Pinpoint the cell where the given text exists, returning its [x, y] midpoint coordinate. 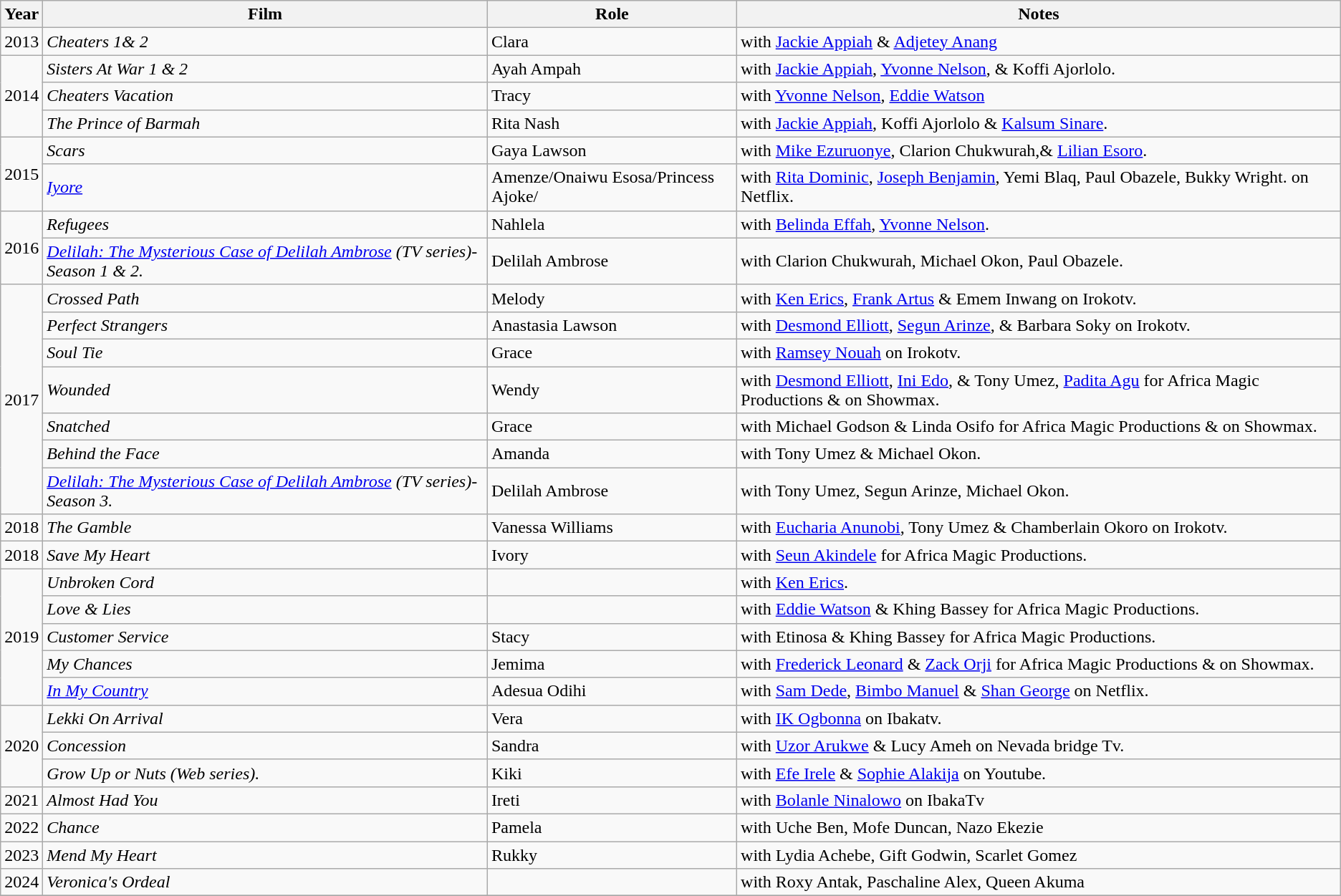
Delilah: The Mysterious Case of Delilah Ambrose (TV series)-Season 3. [265, 491]
Kiki [612, 773]
Gaya Lawson [612, 150]
Almost Had You [265, 800]
Ayah Ampah [612, 69]
with Bolanle Ninalowo on IbakaTv [1039, 800]
Love & Lies [265, 610]
with Eddie Watson & Khing Bassey for Africa Magic Productions. [1039, 610]
Rita Nash [612, 123]
with IK Ogbonna on Ibakatv. [1039, 718]
with Tony Umez, Segun Arinze, Michael Okon. [1039, 491]
with Eucharia Anunobi, Tony Umez & Chamberlain Okoro on Irokotv. [1039, 528]
In My Country [265, 691]
Clara [612, 42]
with Clarion Chukwurah, Michael Okon, Paul Obazele. [1039, 261]
Cheaters 1& 2 [265, 42]
Melody [612, 298]
Customer Service [265, 637]
with Seun Akindele for Africa Magic Productions. [1039, 555]
with Ramsey Nouah on Irokotv. [1039, 352]
Film [265, 14]
2023 [21, 854]
Wendy [612, 390]
Refugees [265, 224]
Adesua Odihi [612, 691]
Vera [612, 718]
Amenze/Onaiwu Esosa/Princess Ajoke/ [612, 188]
Wounded [265, 390]
Chance [265, 827]
with Yvonne Nelson, Eddie Watson [1039, 96]
Role [612, 14]
2024 [21, 882]
Rukky [612, 854]
Notes [1039, 14]
with Uzor Arukwe & Lucy Ameh on Nevada bridge Tv. [1039, 746]
with Sam Dede, Bimbo Manuel & Shan George on Netflix. [1039, 691]
Anastasia Lawson [612, 325]
Concession [265, 746]
with Jackie Appiah & Adjetey Anang [1039, 42]
with Frederick Leonard & Zack Orji for Africa Magic Productions & on Showmax. [1039, 664]
Vanessa Williams [612, 528]
with Uche Ben, Mofe Duncan, Nazo Ekezie [1039, 827]
Unbroken Cord [265, 582]
Sisters At War 1 & 2 [265, 69]
Cheaters Vacation [265, 96]
Scars [265, 150]
Veronica's Ordeal [265, 882]
2016 [21, 248]
with Jackie Appiah, Koffi Ajorlolo & Kalsum Sinare. [1039, 123]
2014 [21, 96]
Year [21, 14]
Snatched [265, 427]
with Etinosa & Khing Bassey for Africa Magic Productions. [1039, 637]
The Gamble [265, 528]
with Ken Erics. [1039, 582]
with Tony Umez & Michael Okon. [1039, 454]
with Ken Erics, Frank Artus & Emem Inwang on Irokotv. [1039, 298]
Iyore [265, 188]
Crossed Path [265, 298]
Nahlela [612, 224]
Amanda [612, 454]
with Michael Godson & Linda Osifo for Africa Magic Productions & on Showmax. [1039, 427]
2015 [21, 173]
Tracy [612, 96]
with Desmond Elliott, Segun Arinze, & Barbara Soky on Irokotv. [1039, 325]
2013 [21, 42]
Ireti [612, 800]
Save My Heart [265, 555]
2020 [21, 746]
2021 [21, 800]
2022 [21, 827]
with Jackie Appiah, Yvonne Nelson, & Koffi Ajorlolo. [1039, 69]
with Belinda Effah, Yvonne Nelson. [1039, 224]
Lekki On Arrival [265, 718]
Pamela [612, 827]
The Prince of Barmah [265, 123]
with Desmond Elliott, Ini Edo, & Tony Umez, Padita Agu for Africa Magic Productions & on Showmax. [1039, 390]
Perfect Strangers [265, 325]
with Mike Ezuruonye, Clarion Chukwurah,& Lilian Esoro. [1039, 150]
with Efe Irele & Sophie Alakija on Youtube. [1039, 773]
Delilah: The Mysterious Case of Delilah Ambrose (TV series)-Season 1 & 2. [265, 261]
Mend My Heart [265, 854]
Soul Tie [265, 352]
2017 [21, 399]
Ivory [612, 555]
Stacy [612, 637]
Grow Up or Nuts (Web series). [265, 773]
My Chances [265, 664]
Behind the Face [265, 454]
Sandra [612, 746]
with Rita Dominic, Joseph Benjamin, Yemi Blaq, Paul Obazele, Bukky Wright. on Netflix. [1039, 188]
2019 [21, 637]
Jemima [612, 664]
with Roxy Antak, Paschaline Alex, Queen Akuma [1039, 882]
with Lydia Achebe, Gift Godwin, Scarlet Gomez [1039, 854]
